Identify which cell holds the provided text, then report its (X, Y) central coordinate. 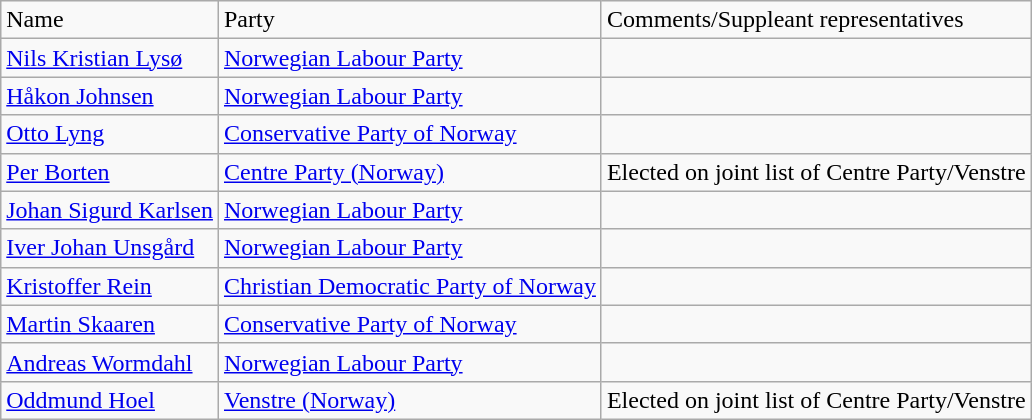
Kristoffer Rein (110, 286)
Christian Democratic Party of Norway (410, 286)
Johan Sigurd Karlsen (110, 210)
Centre Party (Norway) (410, 172)
Comments/Suppleant representatives (816, 20)
Håkon Johnsen (110, 96)
Otto Lyng (110, 134)
Andreas Wormdahl (110, 362)
Party (410, 20)
Iver Johan Unsgård (110, 248)
Name (110, 20)
Nils Kristian Lysø (110, 58)
Per Borten (110, 172)
Venstre (Norway) (410, 400)
Oddmund Hoel (110, 400)
Martin Skaaren (110, 324)
